Find where the given text appears and provide that cell's center as (x, y) coordinate. 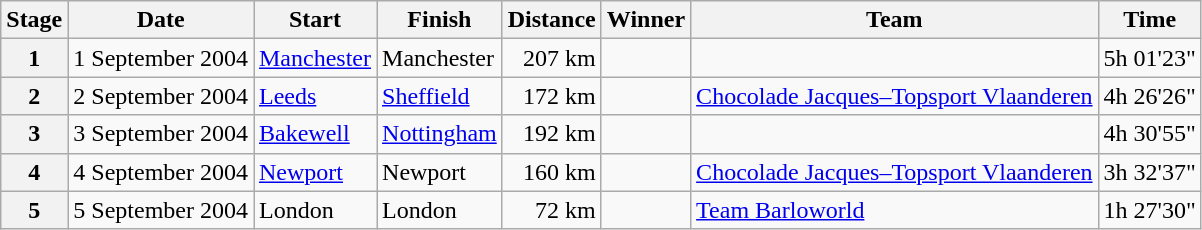
Bakewell (316, 134)
3 (34, 134)
Nottingham (440, 134)
Time (1150, 20)
5 September 2004 (161, 210)
Team Barloworld (894, 210)
2 September 2004 (161, 96)
72 km (552, 210)
3 September 2004 (161, 134)
Winner (646, 20)
160 km (552, 172)
207 km (552, 58)
Date (161, 20)
Start (316, 20)
5h 01'23" (1150, 58)
1h 27'30" (1150, 210)
1 September 2004 (161, 58)
5 (34, 210)
192 km (552, 134)
4 September 2004 (161, 172)
1 (34, 58)
Leeds (316, 96)
3h 32'37" (1150, 172)
Finish (440, 20)
2 (34, 96)
4 (34, 172)
4h 26'26" (1150, 96)
Stage (34, 20)
Distance (552, 20)
Team (894, 20)
Sheffield (440, 96)
4h 30'55" (1150, 134)
172 km (552, 96)
